Return the [x, y] coordinate for the center point of the cell that contains the specified text.  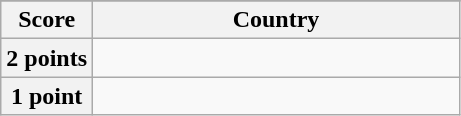
1 point [47, 96]
Score [47, 20]
Country [276, 20]
2 points [47, 58]
